Search for the cell housing the specified text and yield its [X, Y] center coordinate. 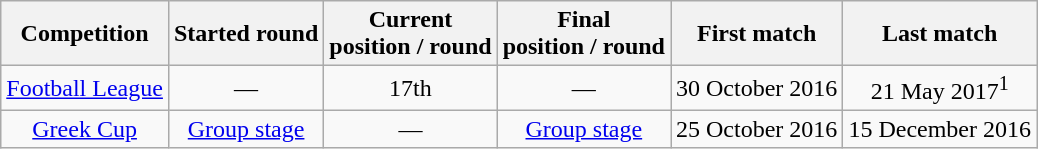
15 December 2016 [940, 129]
30 October 2016 [756, 88]
Currentposition / round [410, 34]
Football League [85, 88]
Started round [246, 34]
21 May 20171 [940, 88]
17th [410, 88]
Finalposition / round [584, 34]
25 October 2016 [756, 129]
Last match [940, 34]
Greek Cup [85, 129]
First match [756, 34]
Competition [85, 34]
